Pinpoint the cell where the given text exists, returning its [x, y] midpoint coordinate. 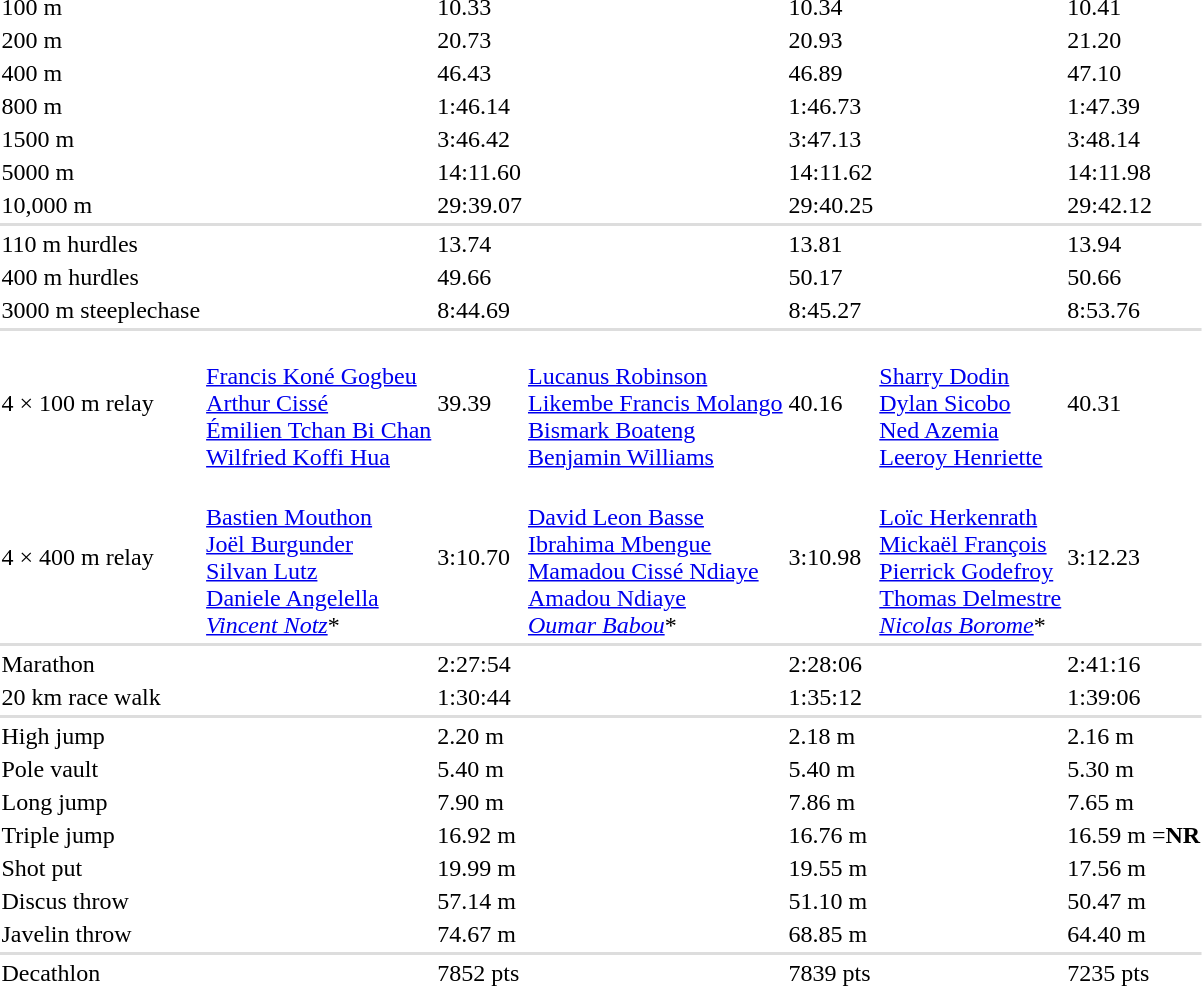
3:48.14 [1134, 139]
Francis Koné GogbeuArthur CisséÉmilien Tchan Bi ChanWilfried Koffi Hua [319, 403]
2.20 m [480, 736]
Loïc HerkenrathMickaël FrançoisPierrick GodefroyThomas DelmestreNicolas Borome* [970, 558]
2.16 m [1134, 736]
Lucanus RobinsonLikembe Francis MolangoBismark BoatengBenjamin Williams [655, 403]
7.86 m [831, 802]
29:40.25 [831, 205]
16.59 m =NR [1134, 835]
Pole vault [101, 769]
1:47.39 [1134, 106]
1:46.73 [831, 106]
Bastien MouthonJoël BurgunderSilvan LutzDaniele AngelellaVincent Notz* [319, 558]
1:30:44 [480, 697]
13.74 [480, 244]
29:42.12 [1134, 205]
47.10 [1134, 73]
Shot put [101, 868]
19.99 m [480, 868]
16.76 m [831, 835]
110 m hurdles [101, 244]
50.66 [1134, 277]
2.18 m [831, 736]
14:11.98 [1134, 172]
1:39:06 [1134, 697]
1:35:12 [831, 697]
46.89 [831, 73]
46.43 [480, 73]
2:27:54 [480, 664]
13.81 [831, 244]
5000 m [101, 172]
29:39.07 [480, 205]
40.16 [831, 403]
3:10.70 [480, 558]
Discus throw [101, 901]
50.47 m [1134, 901]
4 × 100 m relay [101, 403]
Javelin throw [101, 934]
3000 m steeplechase [101, 310]
17.56 m [1134, 868]
400 m hurdles [101, 277]
51.10 m [831, 901]
57.14 m [480, 901]
21.20 [1134, 40]
1500 m [101, 139]
8:44.69 [480, 310]
14:11.60 [480, 172]
68.85 m [831, 934]
10,000 m [101, 205]
16.92 m [480, 835]
2:41:16 [1134, 664]
3:47.13 [831, 139]
3:46.42 [480, 139]
49.66 [480, 277]
5.30 m [1134, 769]
3:12.23 [1134, 558]
19.55 m [831, 868]
Long jump [101, 802]
39.39 [480, 403]
200 m [101, 40]
1:46.14 [480, 106]
14:11.62 [831, 172]
3:10.98 [831, 558]
20 km race walk [101, 697]
4 × 400 m relay [101, 558]
7.65 m [1134, 802]
2:28:06 [831, 664]
40.31 [1134, 403]
50.17 [831, 277]
400 m [101, 73]
Triple jump [101, 835]
8:53.76 [1134, 310]
74.67 m [480, 934]
Marathon [101, 664]
8:45.27 [831, 310]
High jump [101, 736]
7.90 m [480, 802]
20.93 [831, 40]
20.73 [480, 40]
Sharry DodinDylan SicoboNed AzemiaLeeroy Henriette [970, 403]
64.40 m [1134, 934]
800 m [101, 106]
13.94 [1134, 244]
David Leon BasseIbrahima MbengueMamadou Cissé NdiayeAmadou NdiayeOumar Babou* [655, 558]
